Extract the [x, y] coordinate from the center of the cell holding the provided text.  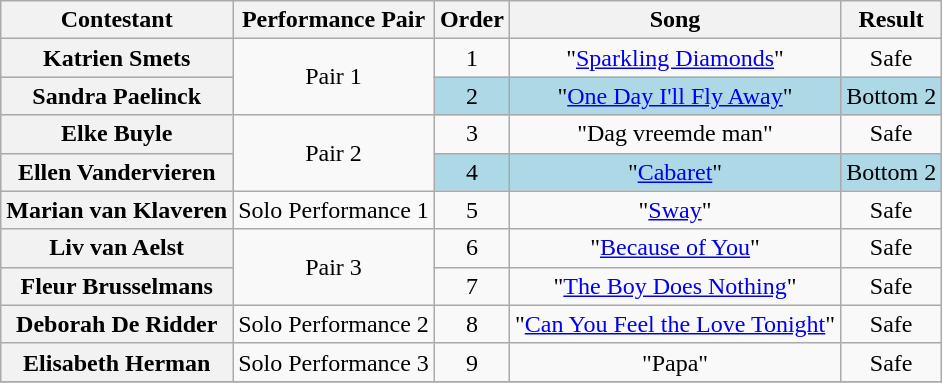
Fleur Brusselmans [117, 286]
Deborah De Ridder [117, 324]
Sandra Paelinck [117, 96]
Marian van Klaveren [117, 210]
Elke Buyle [117, 134]
4 [472, 172]
"Because of You" [674, 248]
"Cabaret" [674, 172]
Order [472, 20]
9 [472, 362]
"Papa" [674, 362]
Pair 3 [334, 267]
"Sparkling Diamonds" [674, 58]
1 [472, 58]
"One Day I'll Fly Away" [674, 96]
Song [674, 20]
Solo Performance 3 [334, 362]
6 [472, 248]
Solo Performance 1 [334, 210]
Performance Pair [334, 20]
2 [472, 96]
Contestant [117, 20]
Pair 2 [334, 153]
8 [472, 324]
Elisabeth Herman [117, 362]
Liv van Aelst [117, 248]
"Sway" [674, 210]
"The Boy Does Nothing" [674, 286]
Pair 1 [334, 77]
Result [892, 20]
"Dag vreemde man" [674, 134]
7 [472, 286]
Ellen Vandervieren [117, 172]
"Can You Feel the Love Tonight" [674, 324]
3 [472, 134]
Katrien Smets [117, 58]
Solo Performance 2 [334, 324]
5 [472, 210]
